Locate the cell with the specified text and output its (x, y) center coordinate. 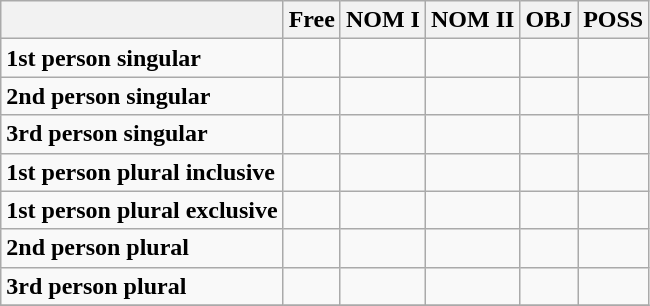
1st person plural exclusive (142, 210)
2nd person singular (142, 96)
NOM I (382, 20)
2nd person plural (142, 248)
3rd person plural (142, 286)
Free (312, 20)
3rd person singular (142, 134)
POSS (614, 20)
OBJ (549, 20)
1st person plural inclusive (142, 172)
NOM II (472, 20)
1st person singular (142, 58)
